Extract the (x, y) coordinate from the center of the cell holding the provided text.  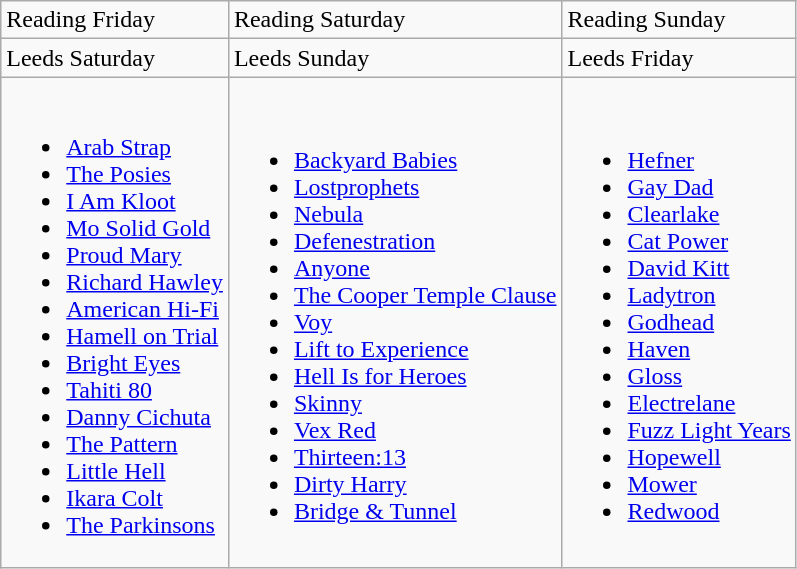
Reading Friday (115, 20)
Leeds Saturday (115, 58)
Reading Saturday (395, 20)
Reading Sunday (679, 20)
Leeds Sunday (395, 58)
HefnerGay DadClearlakeCat PowerDavid KittLadytronGodheadHavenGlossElectrelaneFuzz Light YearsHopewellMowerRedwood (679, 322)
Leeds Friday (679, 58)
